Return [X, Y] of the center of cell containing provided text 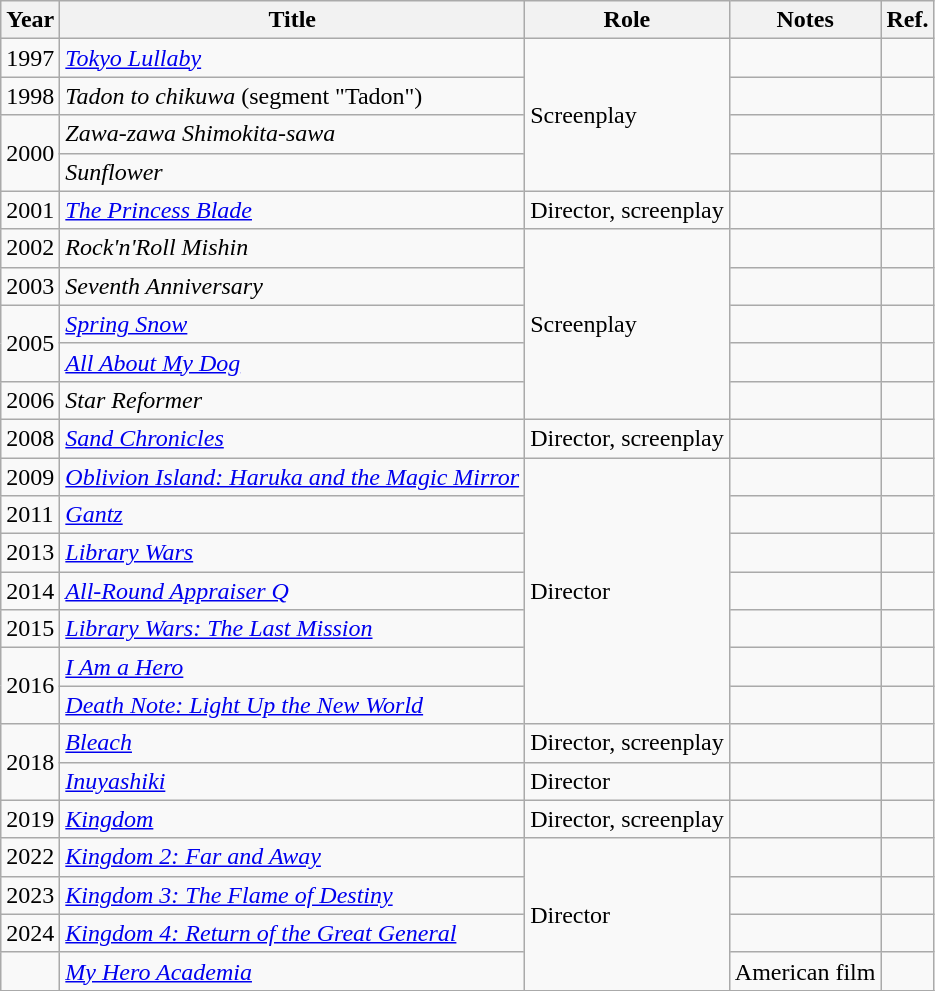
American film [805, 971]
Library Wars: The Last Mission [292, 629]
Death Note: Light Up the New World [292, 705]
All-Round Appraiser Q [292, 591]
The Princess Blade [292, 210]
2005 [30, 343]
Ref. [908, 20]
2015 [30, 629]
2024 [30, 933]
Tadon to chikuwa (segment "Tadon") [292, 96]
Zawa-zawa Shimokita-sawa [292, 134]
2016 [30, 686]
Star Reformer [292, 400]
2002 [30, 248]
Inuyashiki [292, 781]
All About My Dog [292, 362]
2014 [30, 591]
Tokyo Lullaby [292, 58]
My Hero Academia [292, 971]
2023 [30, 895]
2022 [30, 857]
2003 [30, 286]
2019 [30, 819]
Seventh Anniversary [292, 286]
Role [628, 20]
Sunflower [292, 172]
Library Wars [292, 553]
2011 [30, 515]
Notes [805, 20]
2006 [30, 400]
Kingdom [292, 819]
Kingdom 3: The Flame of Destiny [292, 895]
Rock'n'Roll Mishin [292, 248]
Gantz [292, 515]
1998 [30, 96]
Year [30, 20]
Sand Chronicles [292, 438]
1997 [30, 58]
2018 [30, 762]
Oblivion Island: Haruka and the Magic Mirror [292, 477]
2000 [30, 153]
2009 [30, 477]
Spring Snow [292, 324]
Bleach [292, 743]
I Am a Hero [292, 667]
2013 [30, 553]
Kingdom 2: Far and Away [292, 857]
2001 [30, 210]
Kingdom 4: Return of the Great General [292, 933]
Title [292, 20]
2008 [30, 438]
